Find where the given text appears and provide that cell's center as [X, Y] coordinate. 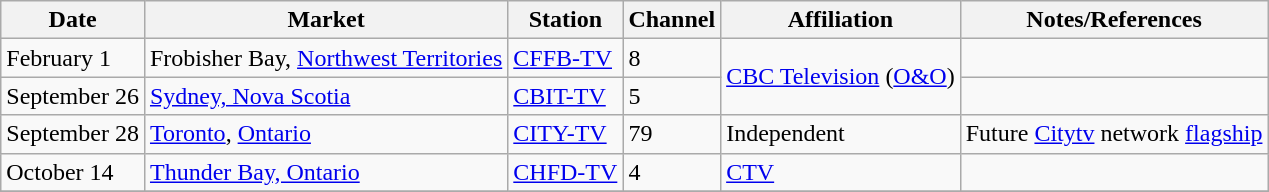
CBIT-TV [566, 96]
CTV [841, 172]
79 [672, 134]
8 [672, 58]
Date [73, 20]
Notes/References [1114, 20]
Sydney, Nova Scotia [326, 96]
February 1 [73, 58]
Channel [672, 20]
Future Citytv network flagship [1114, 134]
Market [326, 20]
Station [566, 20]
Affiliation [841, 20]
September 26 [73, 96]
5 [672, 96]
September 28 [73, 134]
CITY-TV [566, 134]
CHFD-TV [566, 172]
October 14 [73, 172]
CBC Television (O&O) [841, 77]
Thunder Bay, Ontario [326, 172]
CFFB-TV [566, 58]
4 [672, 172]
Toronto, Ontario [326, 134]
Independent [841, 134]
Frobisher Bay, Northwest Territories [326, 58]
